Identify which cell holds the provided text, then report its [x, y] central coordinate. 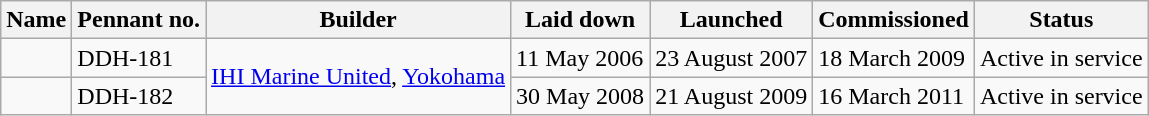
18 March 2009 [894, 58]
23 August 2007 [732, 58]
Builder [358, 20]
Name [36, 20]
DDH-181 [139, 58]
Laid down [580, 20]
Launched [732, 20]
21 August 2009 [732, 96]
11 May 2006 [580, 58]
Commissioned [894, 20]
30 May 2008 [580, 96]
16 March 2011 [894, 96]
DDH-182 [139, 96]
Pennant no. [139, 20]
IHI Marine United, Yokohama [358, 77]
Status [1061, 20]
